Extract the (X, Y) coordinate from the center of the cell holding the provided text.  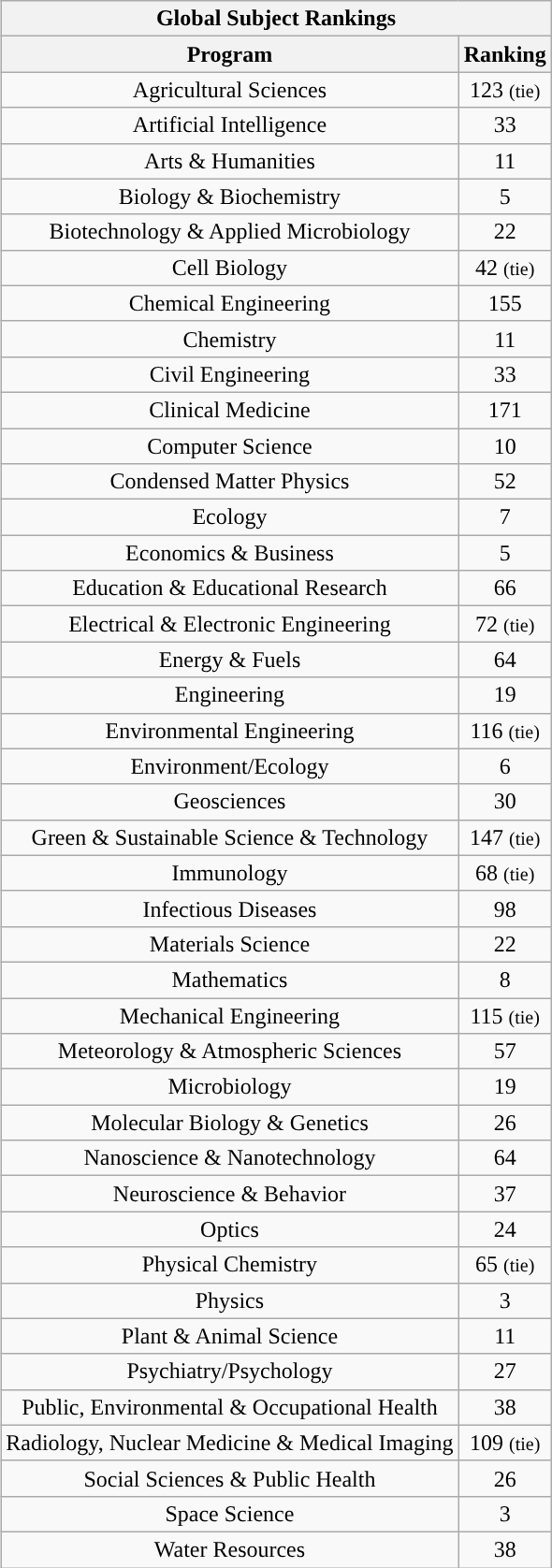
Immunology (230, 873)
Radiology, Nuclear Medicine & Medical Imaging (230, 1443)
7 (505, 517)
Artificial Intelligence (230, 125)
65 (tie) (505, 1265)
Clinical Medicine (230, 410)
Microbiology (230, 1087)
Mathematics (230, 980)
Computer Science (230, 446)
Geosciences (230, 802)
6 (505, 766)
Global Subject Rankings (276, 19)
Cell Biology (230, 268)
Chemistry (230, 339)
Green & Sustainable Science & Technology (230, 837)
37 (505, 1194)
10 (505, 446)
Environmental Engineering (230, 731)
Electrical & Electronic Engineering (230, 624)
123 (tie) (505, 90)
Program (230, 54)
109 (tie) (505, 1443)
Ecology (230, 517)
Materials Science (230, 944)
24 (505, 1229)
Plant & Animal Science (230, 1336)
Economics & Business (230, 553)
27 (505, 1372)
Physics (230, 1300)
30 (505, 802)
Education & Educational Research (230, 588)
Physical Chemistry (230, 1265)
Energy & Fuels (230, 660)
Agricultural Sciences (230, 90)
Neuroscience & Behavior (230, 1194)
42 (tie) (505, 268)
Psychiatry/Psychology (230, 1372)
98 (505, 908)
Infectious Diseases (230, 908)
Biotechnology & Applied Microbiology (230, 232)
Biology & Biochemistry (230, 196)
Molecular Biology & Genetics (230, 1123)
Public, Environmental & Occupational Health (230, 1407)
Ranking (505, 54)
147 (tie) (505, 837)
8 (505, 980)
116 (tie) (505, 731)
Mechanical Engineering (230, 1015)
68 (tie) (505, 873)
171 (505, 410)
Chemical Engineering (230, 303)
Engineering (230, 695)
Social Sciences & Public Health (230, 1478)
57 (505, 1052)
115 (tie) (505, 1015)
72 (tie) (505, 624)
Optics (230, 1229)
Arts & Humanities (230, 161)
52 (505, 482)
155 (505, 303)
Water Resources (230, 1549)
Space Science (230, 1514)
Environment/Ecology (230, 766)
Civil Engineering (230, 374)
Nanoscience & Nanotechnology (230, 1158)
Meteorology & Atmospheric Sciences (230, 1052)
66 (505, 588)
Condensed Matter Physics (230, 482)
